Pinpoint the cell where the given text exists, returning its (x, y) midpoint coordinate. 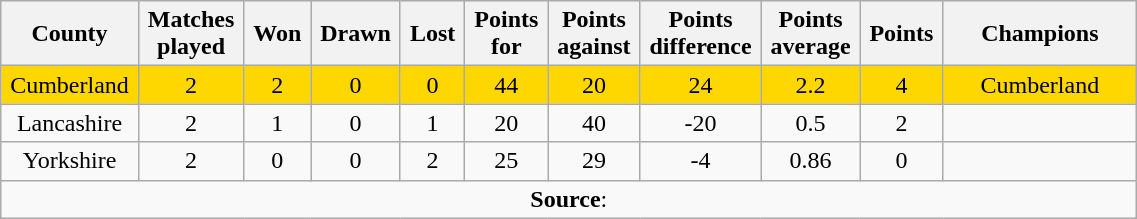
Source: (569, 199)
County (70, 34)
4 (902, 85)
Champions (1040, 34)
29 (594, 161)
40 (594, 123)
Matches played (191, 34)
Won (278, 34)
24 (700, 85)
Points for (506, 34)
Lost (432, 34)
44 (506, 85)
0.5 (810, 123)
2.2 (810, 85)
Points average (810, 34)
25 (506, 161)
Yorkshire (70, 161)
-20 (700, 123)
Points against (594, 34)
Points (902, 34)
Lancashire (70, 123)
-4 (700, 161)
0.86 (810, 161)
Points difference (700, 34)
Drawn (356, 34)
